Provide the [X, Y] coordinate of the cell's center where the given text is located.  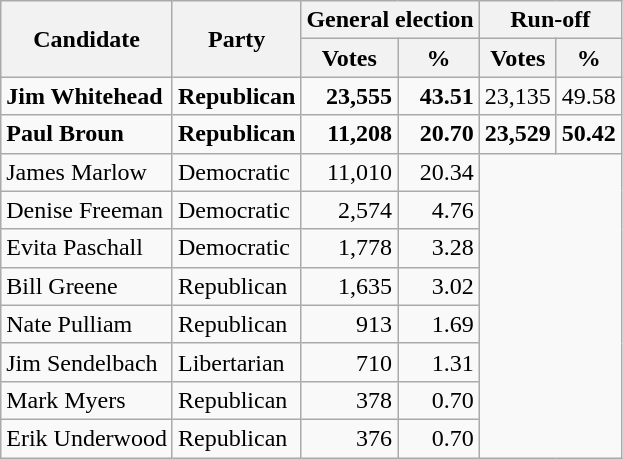
Libertarian [236, 362]
50.42 [588, 134]
General election [390, 20]
James Marlow [87, 172]
Nate Pulliam [87, 324]
Mark Myers [87, 400]
1.69 [439, 324]
1,635 [350, 286]
Denise Freeman [87, 210]
710 [350, 362]
Bill Greene [87, 286]
43.51 [439, 96]
2,574 [350, 210]
913 [350, 324]
Paul Broun [87, 134]
20.70 [439, 134]
378 [350, 400]
23,555 [350, 96]
3.02 [439, 286]
4.76 [439, 210]
49.58 [588, 96]
11,208 [350, 134]
Evita Paschall [87, 248]
Jim Whitehead [87, 96]
Jim Sendelbach [87, 362]
23,529 [518, 134]
3.28 [439, 248]
376 [350, 438]
Run-off [550, 20]
Candidate [87, 39]
Erik Underwood [87, 438]
1.31 [439, 362]
Party [236, 39]
11,010 [350, 172]
1,778 [350, 248]
20.34 [439, 172]
23,135 [518, 96]
